Return [x, y] of the center of cell containing provided text 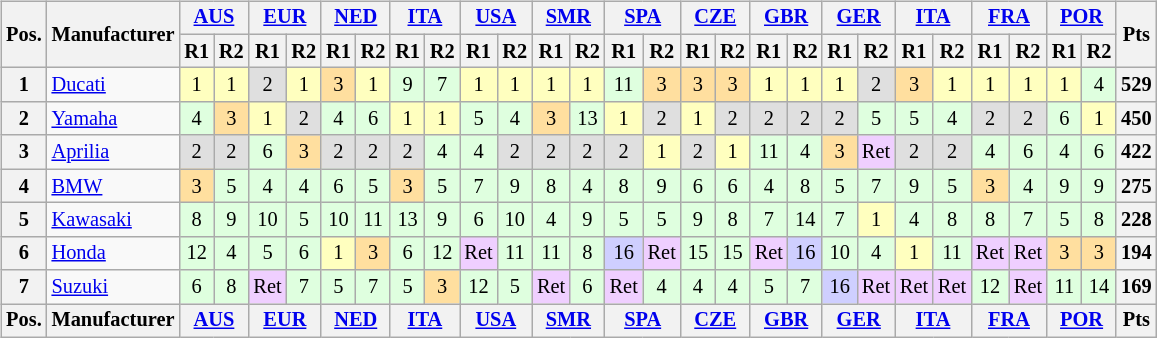
422 [1136, 152]
Suzuki [114, 287]
275 [1136, 186]
Honda [114, 253]
Kawasaki [114, 220]
228 [1136, 220]
Aprilia [114, 152]
194 [1136, 253]
BMW [114, 186]
Ducati [114, 85]
529 [1136, 85]
169 [1136, 287]
Yamaha [114, 119]
450 [1136, 119]
